Find where the given text appears and provide that cell's center as (x, y) coordinate. 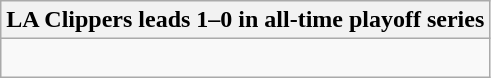
LA Clippers leads 1–0 in all-time playoff series (246, 20)
